Pinpoint the cell where the given text exists, returning its [x, y] midpoint coordinate. 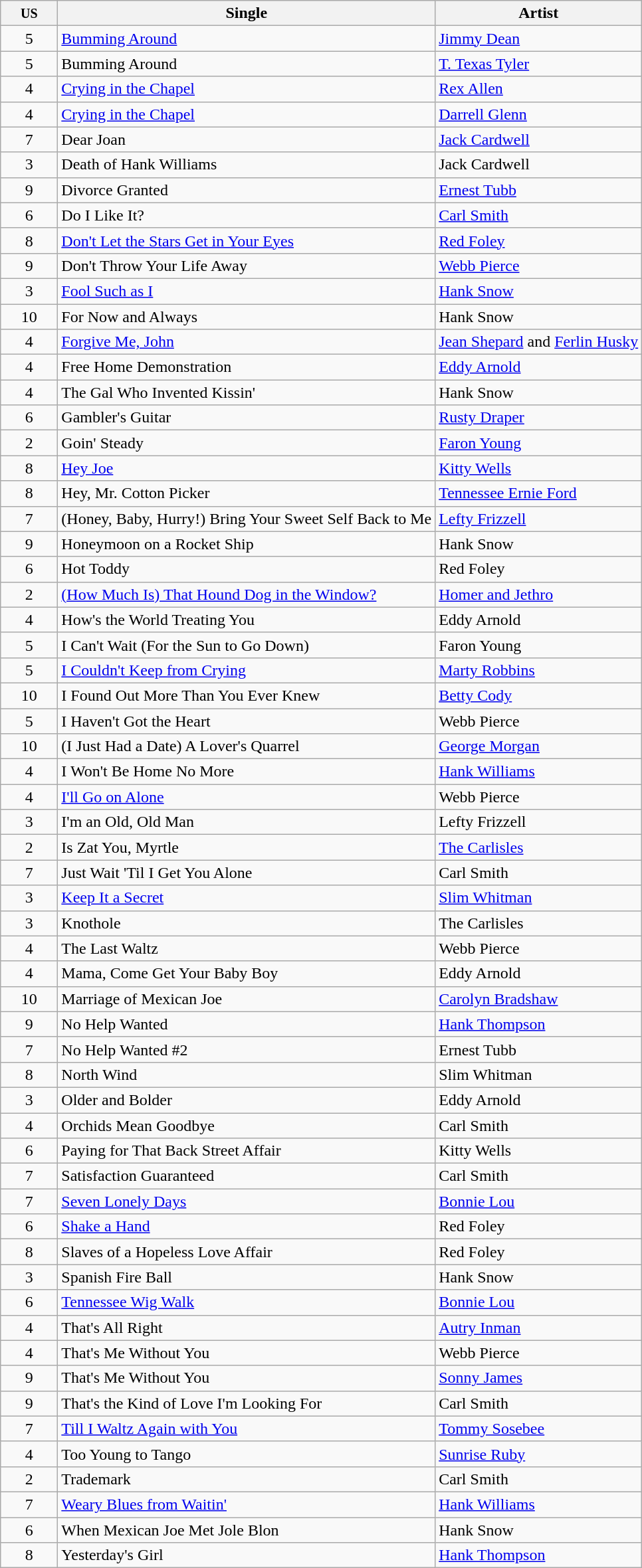
Sunrise Ruby [538, 1454]
Tennessee Wig Walk [247, 1302]
When Mexican Joe Met Jole Blon [247, 1529]
Artist [538, 13]
Darrell Glenn [538, 114]
US [29, 13]
Do I Like It? [247, 215]
Marty Robbins [538, 670]
Dear Joan [247, 139]
Paying for That Back Street Affair [247, 1151]
(How Much Is) That Hound Dog in the Window? [247, 594]
(I Just Had a Date) A Lover's Quarrel [247, 746]
Hey, Mr. Cotton Picker [247, 493]
I Can't Wait (For the Sun to Go Down) [247, 645]
Betty Cody [538, 695]
Weary Blues from Waitin' [247, 1504]
Rusty Draper [538, 418]
Don't Throw Your Life Away [247, 266]
Gambler's Guitar [247, 418]
Till I Waltz Again with You [247, 1429]
Rex Allen [538, 89]
For Now and Always [247, 317]
Sonny James [538, 1378]
Older and Bolder [247, 1100]
Satisfaction Guaranteed [247, 1176]
That's the Kind of Love I'm Looking For [247, 1403]
Jean Shepard and Ferlin Husky [538, 342]
Just Wait 'Til I Get You Alone [247, 873]
Keep It a Secret [247, 898]
Slaves of a Hopeless Love Affair [247, 1252]
Is Zat You, Myrtle [247, 847]
Too Young to Tango [247, 1454]
I'll Go on Alone [247, 797]
Free Home Demonstration [247, 367]
Knothole [247, 923]
T. Texas Tyler [538, 64]
Shake a Hand [247, 1227]
Trademark [247, 1479]
Orchids Mean Goodbye [247, 1126]
Single [247, 13]
North Wind [247, 1075]
The Last Waltz [247, 948]
Tennessee Ernie Ford [538, 493]
I Haven't Got the Heart [247, 721]
Divorce Granted [247, 190]
(Honey, Baby, Hurry!) Bring Your Sweet Self Back to Me [247, 519]
Jimmy Dean [538, 39]
George Morgan [538, 746]
Hey Joe [247, 468]
Carolyn Bradshaw [538, 999]
I'm an Old, Old Man [247, 822]
Marriage of Mexican Joe [247, 999]
Death of Hank Williams [247, 165]
Spanish Fire Ball [247, 1277]
Seven Lonely Days [247, 1201]
Autry Inman [538, 1328]
I Won't Be Home No More [247, 772]
No Help Wanted #2 [247, 1049]
Forgive Me, John [247, 342]
Honeymoon on a Rocket Ship [247, 544]
Yesterday's Girl [247, 1555]
Don't Let the Stars Get in Your Eyes [247, 240]
Tommy Sosebee [538, 1429]
The Gal Who Invented Kissin' [247, 392]
How's the World Treating You [247, 620]
That's All Right [247, 1328]
Goin' Steady [247, 443]
Hot Toddy [247, 569]
No Help Wanted [247, 1024]
Mama, Come Get Your Baby Boy [247, 974]
I Found Out More Than You Ever Knew [247, 695]
Homer and Jethro [538, 594]
I Couldn't Keep from Crying [247, 670]
Fool Such as I [247, 291]
